Identify which cell holds the provided text, then report its (X, Y) central coordinate. 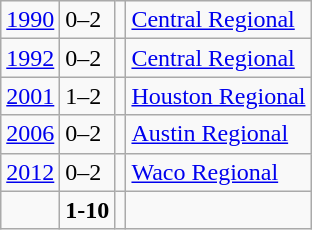
1–2 (88, 96)
2006 (30, 134)
1-10 (88, 210)
Houston Regional (218, 96)
1990 (30, 20)
2012 (30, 172)
Austin Regional (218, 134)
1992 (30, 58)
2001 (30, 96)
Waco Regional (218, 172)
